Return the [x, y] coordinate for the center point of the cell that contains the specified text.  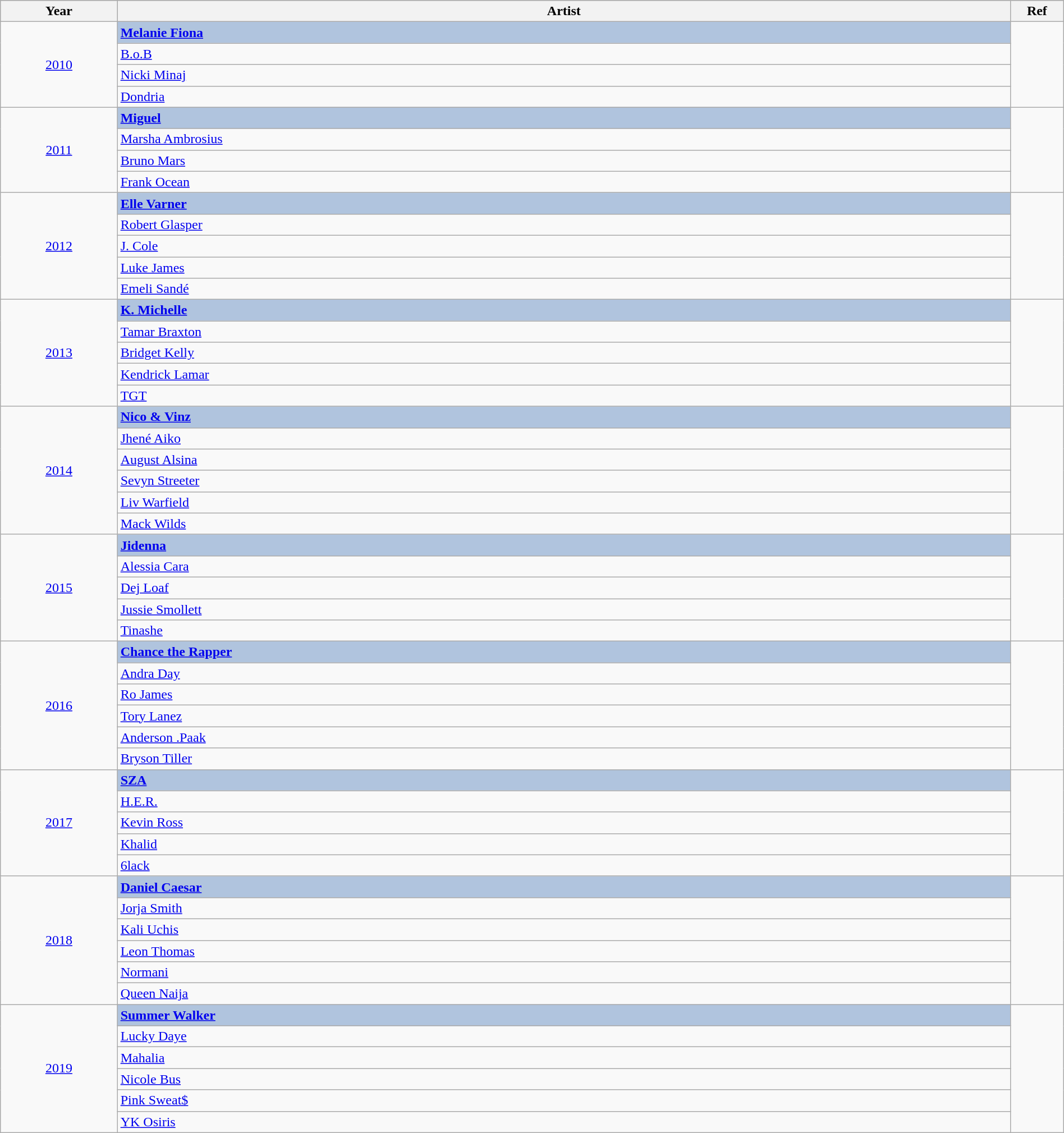
Kendrick Lamar [563, 374]
Artist [563, 11]
2013 [59, 353]
2014 [59, 470]
Tory Lanez [563, 716]
Summer Walker [563, 1015]
Nicki Minaj [563, 75]
Andra Day [563, 673]
Chance the Rapper [563, 652]
Leon Thomas [563, 951]
Mack Wilds [563, 524]
Dej Loaf [563, 588]
2016 [59, 705]
YK Osiris [563, 1122]
Mahalia [563, 1058]
Khalid [563, 844]
Alessia Cara [563, 566]
Tamar Braxton [563, 332]
2012 [59, 246]
Pink Sweat$ [563, 1100]
H.E.R. [563, 801]
Bridget Kelly [563, 353]
2015 [59, 588]
Robert Glasper [563, 224]
Tinashe [563, 631]
Jorja Smith [563, 908]
Elle Varner [563, 203]
2010 [59, 65]
Ref [1037, 11]
Year [59, 11]
Kevin Ross [563, 823]
2011 [59, 150]
Lucky Daye [563, 1036]
Dondria [563, 97]
2019 [59, 1068]
Jhené Aiko [563, 438]
Frank Ocean [563, 182]
Marsha Ambrosius [563, 139]
Daniel Caesar [563, 887]
Ro James [563, 695]
Miguel [563, 118]
Nicole Bus [563, 1079]
2018 [59, 940]
August Alsina [563, 460]
Jussie Smollett [563, 609]
TGT [563, 396]
Queen Naija [563, 994]
2017 [59, 823]
Anderson .Paak [563, 737]
SZA [563, 780]
Liv Warfield [563, 502]
K. Michelle [563, 310]
Bruno Mars [563, 160]
Sevyn Streeter [563, 481]
B.o.B [563, 54]
Luke James [563, 268]
6lack [563, 865]
Kali Uchis [563, 929]
Bryson Tiller [563, 759]
Nico & Vinz [563, 417]
Emeli Sandé [563, 289]
J. Cole [563, 246]
Jidenna [563, 545]
Melanie Fiona [563, 33]
Normani [563, 973]
